Locate the cell with the specified text and output its [x, y] center coordinate. 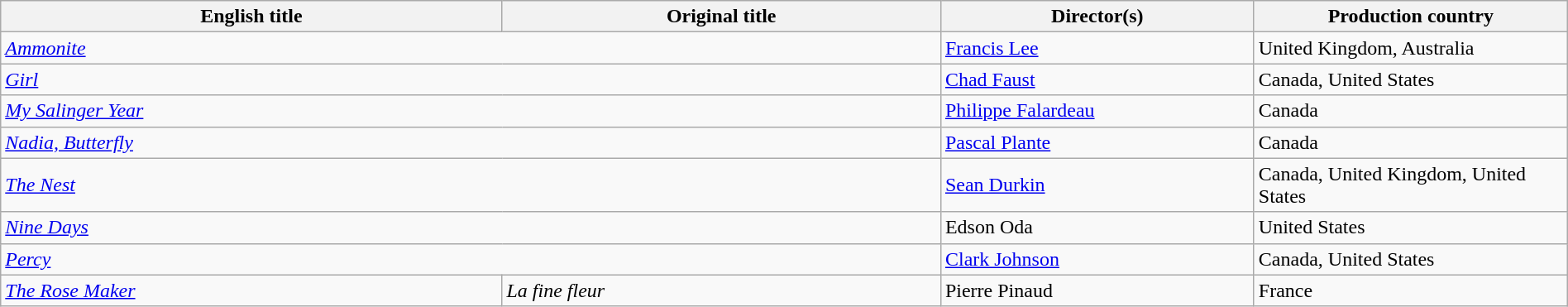
Ammonite [471, 48]
English title [251, 17]
Canada, United Kingdom, United States [1411, 185]
Percy [471, 259]
Clark Johnson [1097, 259]
Pierre Pinaud [1097, 290]
United States [1411, 228]
Pascal Plante [1097, 142]
Director(s) [1097, 17]
Philippe Falardeau [1097, 111]
Girl [471, 79]
Production country [1411, 17]
Nadia, Butterfly [471, 142]
The Rose Maker [251, 290]
The Nest [471, 185]
Original title [721, 17]
Sean Durkin [1097, 185]
Chad Faust [1097, 79]
France [1411, 290]
Nine Days [471, 228]
La fine fleur [721, 290]
Francis Lee [1097, 48]
Edson Oda [1097, 228]
United Kingdom, Australia [1411, 48]
My Salinger Year [471, 111]
